Detect which cell encompasses the target text, then output its (x, y) center coordinate. 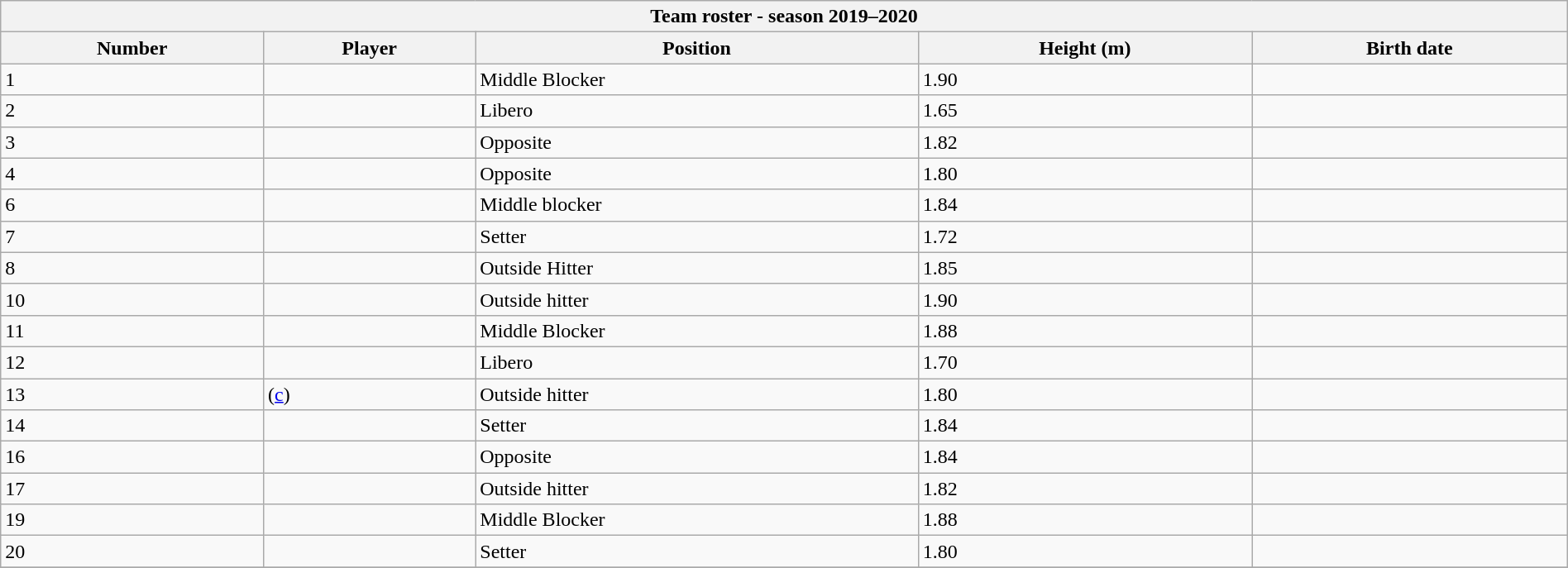
4 (132, 174)
Birth date (1410, 48)
Team roster - season 2019–2020 (784, 17)
1.70 (1085, 362)
8 (132, 268)
Number (132, 48)
(c) (370, 394)
Position (696, 48)
Outside Hitter (696, 268)
Height (m) (1085, 48)
7 (132, 236)
6 (132, 205)
1.72 (1085, 236)
11 (132, 331)
13 (132, 394)
20 (132, 551)
1 (132, 79)
1.85 (1085, 268)
Player (370, 48)
1.65 (1085, 111)
16 (132, 457)
Middle blocker (696, 205)
17 (132, 489)
19 (132, 520)
14 (132, 426)
10 (132, 299)
12 (132, 362)
2 (132, 111)
3 (132, 142)
